Find where the given text appears and provide that cell's center as [x, y] coordinate. 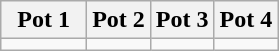
Pot 4 [246, 20]
Pot 1 [44, 20]
Pot 3 [182, 20]
Pot 2 [119, 20]
